Return the (X, Y) coordinate for the center point of the cell that contains the specified text.  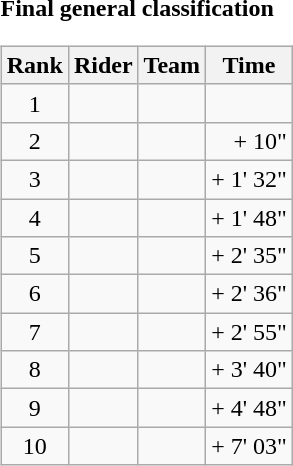
8 (34, 370)
6 (34, 294)
+ 7' 03" (250, 446)
+ 4' 48" (250, 408)
+ 2' 35" (250, 256)
2 (34, 141)
+ 10" (250, 141)
7 (34, 332)
5 (34, 256)
+ 2' 36" (250, 294)
Rider (103, 65)
Time (250, 65)
9 (34, 408)
+ 3' 40" (250, 370)
3 (34, 179)
Team (172, 65)
4 (34, 217)
1 (34, 103)
10 (34, 446)
+ 2' 55" (250, 332)
+ 1' 32" (250, 179)
+ 1' 48" (250, 217)
Rank (34, 65)
